Capture the cell that displays the provided text and extract its (x, y) central coordinate. 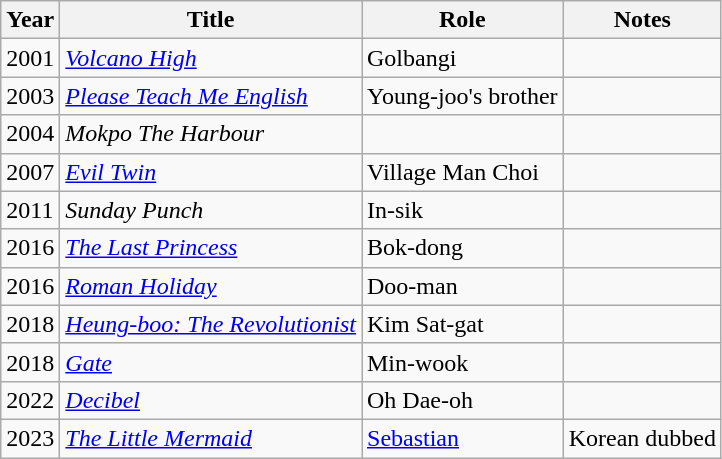
Korean dubbed (642, 438)
2003 (30, 96)
Year (30, 20)
Doo-man (463, 286)
Bok-dong (463, 248)
2022 (30, 400)
Min-wook (463, 362)
2004 (30, 134)
Volcano High (211, 58)
Heung-boo: The Revolutionist (211, 324)
Gate (211, 362)
Role (463, 20)
Title (211, 20)
The Last Princess (211, 248)
Kim Sat-gat (463, 324)
2023 (30, 438)
Notes (642, 20)
Sunday Punch (211, 210)
2007 (30, 172)
Village Man Choi (463, 172)
Decibel (211, 400)
Mokpo The Harbour (211, 134)
Evil Twin (211, 172)
2001 (30, 58)
2011 (30, 210)
Young-joo's brother (463, 96)
In-sik (463, 210)
Golbangi (463, 58)
Sebastian (463, 438)
The Little Mermaid (211, 438)
Oh Dae-oh (463, 400)
Please Teach Me English (211, 96)
Roman Holiday (211, 286)
